Output the (X, Y) coordinate of the center of the cell containing the given text.  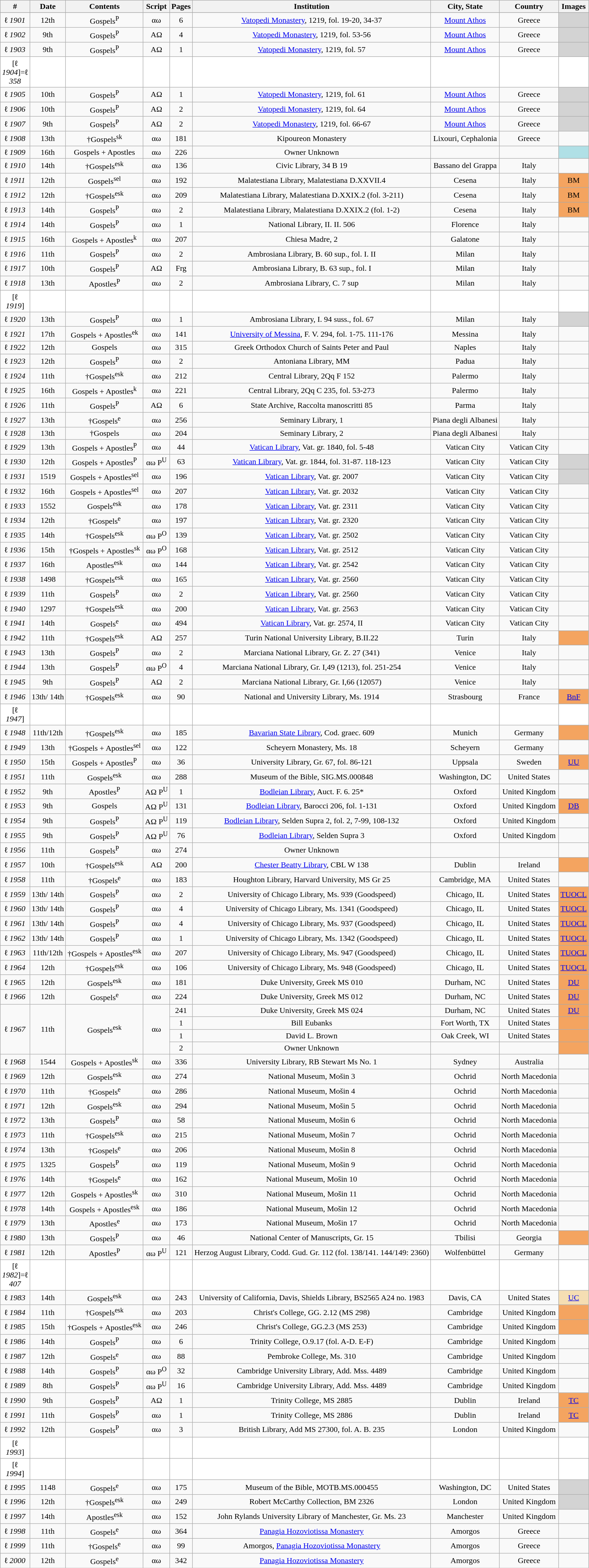
ℓ 1923 (15, 361)
Tbilisi (465, 1238)
ℓ 1954 (15, 821)
Bill Eubanks (312, 1023)
ℓ 1999 (15, 1546)
175 (181, 1487)
ℓ 1970 (15, 1091)
Bodleian Library, Selden Supra 3 (312, 835)
131 (181, 806)
1148 (47, 1487)
204 (181, 434)
Vatopedi Monastery, 1219, fol. 53-56 (312, 35)
ℓ 1931 (15, 476)
ℓ 1905 (15, 95)
ℓ 1952 (15, 791)
Uppsala (465, 762)
Greek Orthodox Church of Saints Peter and Paul (312, 348)
Chiesa Madre, 2 (312, 239)
Vatican Library, Vat. gr. 2512 (312, 550)
Frg (181, 269)
Bodleian Library, Barocci 206, fol. 1-131 (312, 806)
Museum of the Bible, MOTB.MS.000455 (312, 1487)
ℓ 1979 (15, 1223)
Naples (465, 348)
Gospels + Apostlesek (104, 334)
Institution (312, 7)
National Museum, Mošin 8 (312, 1150)
Vatican Library, Vat. gr. 2563 (312, 609)
National Museum, Mošin 10 (312, 1179)
Antoniana Library, MM (312, 361)
Chester Beatty Library, CBL W 138 (312, 865)
178 (181, 506)
Ambrosiana Library, B. 60 sup., fol. I. II (312, 254)
ℓ 1935 (15, 535)
ℓ 1912 (15, 195)
310 (181, 1194)
Gospels + Apostles (104, 152)
Vatican Library, Vat. gr. 2542 (312, 565)
1552 (47, 506)
[ℓ 1994] (15, 1469)
UU (574, 762)
Ambrosiana Library, C. 7 sup (312, 283)
ℓ 1992 (15, 1430)
ℓ 1927 (15, 420)
ℓ 1948 (15, 733)
44 (181, 447)
ℓ 1976 (15, 1179)
ℓ 1963 (15, 953)
241 (181, 1010)
ℓ 1961 (15, 924)
76 (181, 835)
Malatestiana Library, Malatestiana D.XXIX.2 (fol. 3-211) (312, 195)
Houghton Library, Harvard University, MS Gr 25 (312, 880)
[ℓ 1947] (15, 715)
National Museum, Mošin 6 (312, 1121)
8th (47, 1386)
Australia (529, 1062)
Bodleian Library, Selden Supra 2, fol. 2, 7-99, 108-132 (312, 821)
Strasbourg (465, 696)
France (529, 696)
Scheyern Monastery, Ms. 18 (312, 747)
ℓ 1938 (15, 579)
206 (181, 1150)
ℓ 1996 (15, 1502)
Bavarian State Library, Cod. graec. 609 (312, 733)
†Gospels (104, 434)
ℓ 1989 (15, 1386)
Marciana National Library, Gr. Z. 27 (341) (312, 653)
National Museum, Mošin 17 (312, 1223)
Bassano del Grappa (465, 166)
ℓ 2000 (15, 1561)
ℓ 1926 (15, 405)
ℓ 1978 (15, 1208)
215 (181, 1135)
162 (181, 1179)
1519 (47, 476)
ℓ 1981 (15, 1252)
58 (181, 1121)
ℓ 1911 (15, 181)
University of Messina, F. V. 294, fol. 1-75. 111-176 (312, 334)
257 (181, 638)
Pembroke College, Ms. 310 (312, 1357)
1297 (47, 609)
ℓ 1980 (15, 1238)
[ℓ 1904]=ℓ 358 (15, 72)
Kipoureon Monastery (312, 138)
ℓ 1918 (15, 283)
ℓ 1933 (15, 506)
ℓ 1907 (15, 124)
1325 (47, 1165)
Ambrosiana Library, I. 94 suss., fol. 67 (312, 320)
139 (181, 535)
ℓ 1969 (15, 1077)
336 (181, 1062)
†Gospelssk (104, 138)
ℓ 1997 (15, 1517)
Messina (465, 334)
ℓ 1977 (15, 1194)
ℓ 1975 (15, 1165)
ℓ 1921 (15, 334)
Trinity College, O.9.17 (fol. A-D. E-F) (312, 1341)
294 (181, 1106)
Ambrosiana Library, B. 63 sup., fol. I (312, 269)
Florence (465, 225)
286 (181, 1091)
John Rylands University Library of Manchester, Gr. Ms. 23 (312, 1517)
Vatican Library, Vat. gr. 2007 (312, 476)
ℓ 1940 (15, 609)
Contents (104, 7)
Gospels + Apostlesesk (104, 1208)
Pages (181, 7)
ℓ 1941 (15, 623)
Galatone (465, 239)
ℓ 1984 (15, 1312)
State Archive, Raccolta manoscritti 85 (312, 405)
121 (181, 1252)
Vatican Library, Vat. gr. 2032 (312, 491)
Duke University, Greek MS 010 (312, 982)
1498 (47, 579)
ℓ 1998 (15, 1531)
136 (181, 166)
ℓ 1903 (15, 49)
ℓ 1983 (15, 1298)
Munich (465, 733)
Turin National University Library, B.II.22 (312, 638)
Parma (465, 405)
152 (181, 1517)
City, State (465, 7)
Central Library, 2Qq C 235, fol. 53-273 (312, 391)
ℓ 1958 (15, 880)
ℓ 1955 (15, 835)
Vatican Library, Vat. gr. 2311 (312, 506)
Vatican Library, Vat. gr. 1840, fol. 5-48 (312, 447)
249 (181, 1502)
Vatopedi Monastery, 1219, fol. 61 (312, 95)
221 (181, 391)
Gospelssel (104, 181)
209 (181, 195)
197 (181, 520)
ℓ 1986 (15, 1341)
National Museum, Mošin 9 (312, 1165)
ℓ 1950 (15, 762)
ℓ 1924 (15, 376)
Museum of the Bible, SIG.MS.000848 (312, 777)
University of Chicago Library, Ms. 939 (Goodspeed) (312, 894)
122 (181, 747)
Marciana National Library, Gr. I,66 (12057) (312, 682)
243 (181, 1298)
Sydney (465, 1062)
ℓ 1962 (15, 938)
Vatopedi Monastery, 1219, fol. 57 (312, 49)
ℓ 1957 (15, 865)
17th (47, 334)
203 (181, 1312)
ℓ 1908 (15, 138)
ℓ 1988 (15, 1371)
Robert McCarthy Collection, BM 2326 (312, 1502)
Vatopedi Monastery, 1219, fol. 64 (312, 109)
University of Chicago Library, Ms. 1341 (Goodspeed) (312, 909)
ℓ 1915 (15, 239)
ℓ 1943 (15, 653)
Wolfenbüttel (465, 1252)
90 (181, 696)
National Museum, Mošin 4 (312, 1091)
Sweden (529, 762)
288 (181, 777)
ℓ 1971 (15, 1106)
Vatopedi Monastery, 1219, fol. 66-67 (312, 124)
ℓ 1910 (15, 166)
ℓ 1972 (15, 1121)
National Museum, Mošin 11 (312, 1194)
ℓ 1995 (15, 1487)
National Museum, Mošin 5 (312, 1106)
315 (181, 348)
ℓ 1965 (15, 982)
ℓ 1928 (15, 434)
University of Chicago Library, Ms. 948 (Goodspeed) (312, 968)
ℓ 1930 (15, 462)
National Library, II. II. 506 (312, 225)
32 (181, 1371)
192 (181, 181)
ℓ 1906 (15, 109)
Turin (465, 638)
Vatican Library, Vat. gr. 1844, fol. 31-87. 118-123 (312, 462)
Seminary Library, 1 (312, 420)
ℓ 1985 (15, 1327)
[ℓ 1993] (15, 1447)
Vatopedi Monastery, 1219, fol. 19-20, 34-37 (312, 20)
88 (181, 1357)
Fort Worth, TX (465, 1023)
ℓ 1939 (15, 594)
University Library, RB Stewart Ms No. 1 (312, 1062)
246 (181, 1327)
Duke University, Greek MS 024 (312, 1010)
168 (181, 550)
Christ's College, GG. 2.12 (MS 298) (312, 1312)
ℓ 1929 (15, 447)
342 (181, 1561)
University Library, Gr. 67, fol. 86-121 (312, 762)
Country (529, 7)
Malatestiana Library, Malatestiana D.XXIX.2 (fol. 1-2) (312, 210)
ℓ 1987 (15, 1357)
Duke University, Greek MS 012 (312, 997)
ℓ 1944 (15, 667)
173 (181, 1223)
ℓ 1920 (15, 320)
Malatestiana Library, Malatestiana D.XXVII.4 (312, 181)
186 (181, 1208)
ℓ 1959 (15, 894)
3 (181, 1430)
ℓ 1953 (15, 806)
Central Library, 2Qq F 152 (312, 376)
ℓ 1966 (15, 997)
University of Chicago Library, Ms. 947 (Goodspeed) (312, 953)
99 (181, 1546)
185 (181, 733)
183 (181, 880)
National Museum, Mošin 12 (312, 1208)
David L. Brown (312, 1036)
196 (181, 476)
ℓ 1934 (15, 520)
ℓ 1964 (15, 968)
Scheyern (465, 747)
ℓ 1974 (15, 1150)
[ℓ 1919] (15, 301)
UC (574, 1298)
DB (574, 806)
ℓ 1942 (15, 638)
ℓ 1990 (15, 1400)
ℓ 1913 (15, 210)
Marciana National Library, Gr. I,49 (1213), fol. 251-254 (312, 667)
256 (181, 420)
ℓ 1916 (15, 254)
ℓ 1901 (15, 20)
ℓ 1925 (15, 391)
494 (181, 623)
National Center of Manuscripts, Gr. 15 (312, 1238)
ℓ 1951 (15, 777)
226 (181, 152)
National Museum, Mošin 7 (312, 1135)
Manchester (465, 1517)
16 (181, 1386)
National Museum, Mošin 3 (312, 1077)
ℓ 1914 (15, 225)
ℓ 1967 (15, 1029)
British Library, Add MS 27300, fol. A. B. 235 (312, 1430)
212 (181, 376)
141 (181, 334)
University of Chicago Library, Ms. 937 (Goodspeed) (312, 924)
36 (181, 762)
ℓ 1991 (15, 1415)
ℓ 1946 (15, 696)
Trinity College, MS 2886 (312, 1415)
University of California, Davis, Shields Library, BS2565 A24 no. 1983 (312, 1298)
Images (574, 7)
# (15, 7)
ℓ 1956 (15, 850)
Georgia (529, 1238)
144 (181, 565)
Bodleian Library, Auct. F. 6. 25* (312, 791)
ℓ 1917 (15, 269)
Vatican Library, Vat. gr. 2574, II (312, 623)
ℓ 1945 (15, 682)
165 (181, 579)
ℓ 1922 (15, 348)
63 (181, 462)
Date (47, 7)
Oak Creek, WI (465, 1036)
Amorgos, Panagia Hozoviotissa Monastery (312, 1546)
106 (181, 968)
National and University Library, Ms. 1914 (312, 696)
364 (181, 1531)
Christ's College, GG.2.3 (MS 253) (312, 1327)
Vatican Library, Vat. gr. 2502 (312, 535)
Herzog August Library, Codd. Gud. Gr. 112 (fol. 138/141. 144/149: 2360) (312, 1252)
ℓ 1932 (15, 491)
Padua (465, 361)
†Gospels + Apostlessel (104, 747)
ℓ 1960 (15, 909)
†Gospels + Apostlessk (104, 550)
Cambridge, MA (465, 880)
Trinity College, MS 2885 (312, 1400)
ℓ 1973 (15, 1135)
University of Chicago Library, Ms. 1342 (Goodspeed) (312, 938)
ℓ 1949 (15, 747)
Lixouri, Cephalonia (465, 138)
1544 (47, 1062)
Civic Library, 34 B 19 (312, 166)
BnF (574, 696)
Vatican Library, Vat. gr. 2320 (312, 520)
Seminary Library, 2 (312, 434)
Davis, CA (465, 1298)
ℓ 1902 (15, 35)
ℓ 1937 (15, 565)
ℓ 1936 (15, 550)
ℓ 1968 (15, 1062)
Apostlese (104, 1223)
[ℓ 1982]=ℓ 407 (15, 1275)
46 (181, 1238)
ℓ 1909 (15, 152)
224 (181, 997)
Script (156, 7)
